Locate the cell with the specified text and output its (x, y) center coordinate. 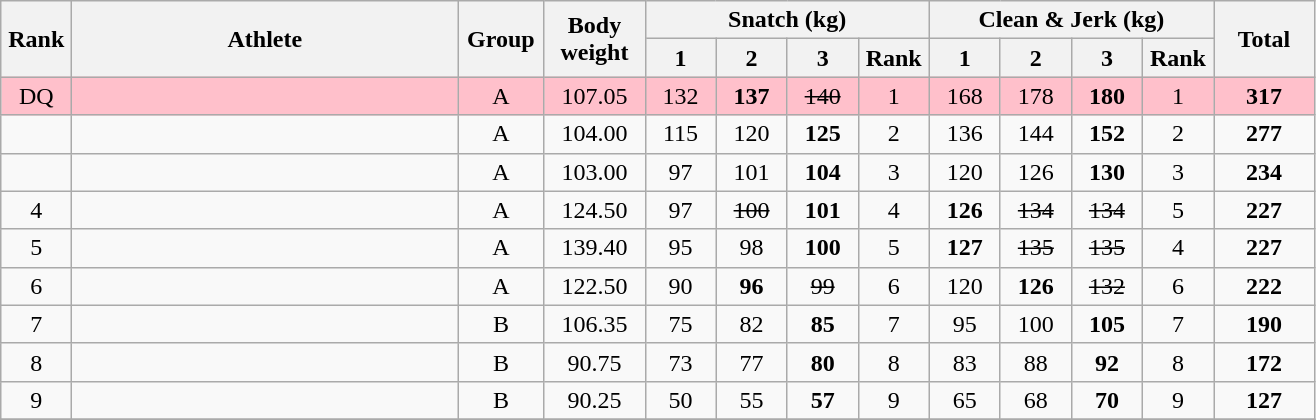
92 (1106, 362)
80 (822, 362)
106.35 (594, 324)
172 (1264, 362)
55 (752, 400)
137 (752, 96)
190 (1264, 324)
Body weight (594, 39)
75 (680, 324)
139.40 (594, 248)
178 (1036, 96)
124.50 (594, 210)
103.00 (594, 172)
68 (1036, 400)
82 (752, 324)
90.25 (594, 400)
104 (822, 172)
104.00 (594, 134)
107.05 (594, 96)
222 (1264, 286)
70 (1106, 400)
Total (1264, 39)
122.50 (594, 286)
77 (752, 362)
130 (1106, 172)
180 (1106, 96)
125 (822, 134)
90.75 (594, 362)
144 (1036, 134)
85 (822, 324)
50 (680, 400)
73 (680, 362)
83 (964, 362)
140 (822, 96)
136 (964, 134)
Athlete (265, 39)
168 (964, 96)
Group (501, 39)
57 (822, 400)
115 (680, 134)
90 (680, 286)
96 (752, 286)
Snatch (kg) (787, 20)
277 (1264, 134)
234 (1264, 172)
99 (822, 286)
65 (964, 400)
317 (1264, 96)
DQ (36, 96)
152 (1106, 134)
105 (1106, 324)
88 (1036, 362)
Clean & Jerk (kg) (1071, 20)
98 (752, 248)
